Scan for the cell matching the given text and deliver its [X, Y] coordinate at center. 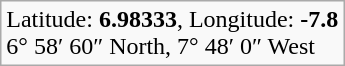
Latitude: 6.98333, Longitude: -7.86° 58′ 60″ North, 7° 48′ 0″ West [172, 34]
